Scan for the cell matching the given text and deliver its (x, y) coordinate at center. 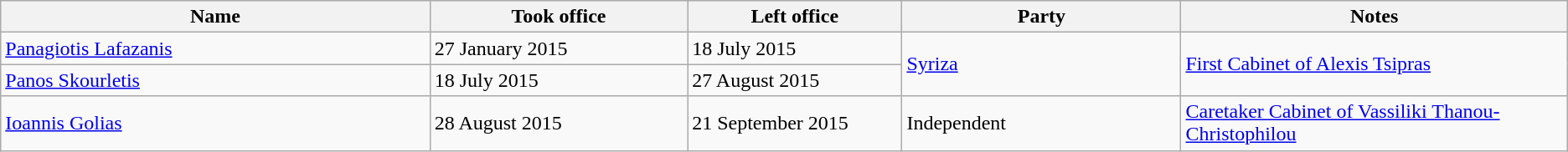
First Cabinet of Alexis Tsipras (1374, 64)
Independent (1042, 124)
21 September 2015 (795, 124)
Caretaker Cabinet of Vassiliki Thanou-Christophilou (1374, 124)
Panos Skourletis (215, 80)
Ioannis Golias (215, 124)
27 August 2015 (795, 80)
Name (215, 17)
28 August 2015 (558, 124)
Left office (795, 17)
Notes (1374, 17)
Syriza (1042, 64)
27 January 2015 (558, 48)
Panagiotis Lafazanis (215, 48)
Party (1042, 17)
Took office (558, 17)
